Locate the cell with the specified text and output its (X, Y) center coordinate. 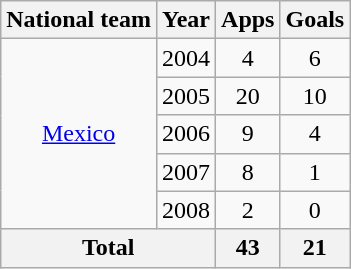
Goals (315, 20)
8 (248, 172)
Apps (248, 20)
Total (108, 248)
9 (248, 134)
2005 (186, 96)
1 (315, 172)
43 (248, 248)
Year (186, 20)
2006 (186, 134)
21 (315, 248)
0 (315, 210)
2007 (186, 172)
20 (248, 96)
Mexico (79, 134)
10 (315, 96)
2004 (186, 58)
National team (79, 20)
6 (315, 58)
2 (248, 210)
2008 (186, 210)
